Capture the cell that displays the provided text and extract its [x, y] central coordinate. 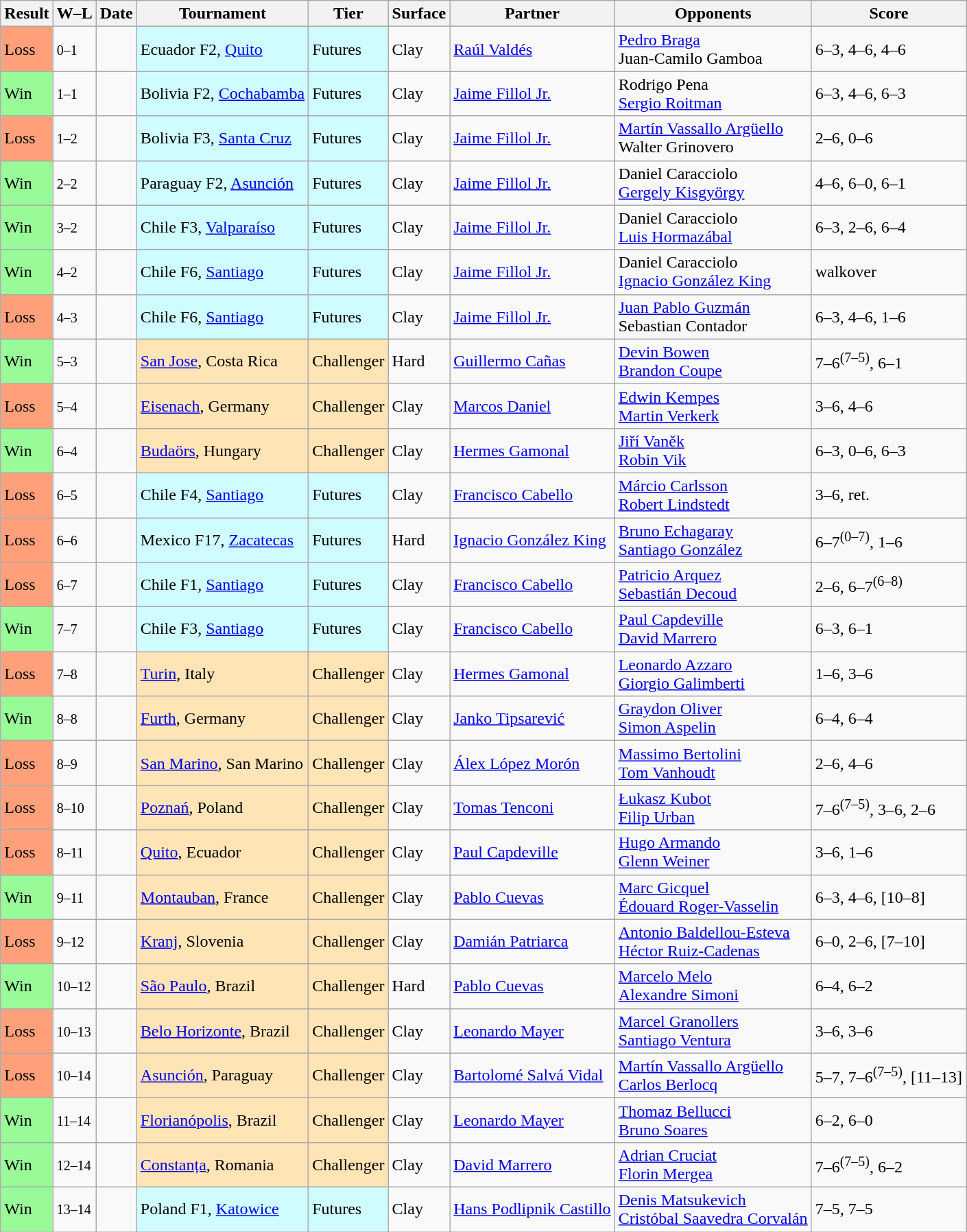
4–6, 6–0, 6–1 [889, 182]
Surface [419, 14]
Rodrigo Pena Sergio Roitman [713, 93]
6–3, 6–1 [889, 630]
1–2 [74, 139]
Martín Vassallo Argüello Carlos Berlocq [713, 1076]
San Marino, San Marino [222, 763]
Bolivia F3, Santa Cruz [222, 139]
Márcio Carlsson Robert Lindstedt [713, 495]
3–6, 4–6 [889, 406]
4–3 [74, 317]
Turin, Italy [222, 674]
San Jose, Costa Rica [222, 361]
Daniel Caracciolo Ignacio González King [713, 272]
0–1 [74, 49]
11–14 [74, 1120]
Chile F1, Santiago [222, 584]
Damián Patriarca [532, 941]
Denis Matsukevich Cristóbal Saavedra Corvalán [713, 1209]
8–9 [74, 763]
6–3, 0–6, 6–3 [889, 450]
Paraguay F2, Asunción [222, 182]
Partner [532, 14]
6–3, 2–6, 6–4 [889, 228]
Chile F3, Valparaíso [222, 228]
Edwin Kempes Martin Verkerk [713, 406]
5–7, 7–6(7–5), [11–13] [889, 1076]
6–3, 4–6, [10–8] [889, 897]
Opponents [713, 14]
7–6(7–5), 6–1 [889, 361]
Bolivia F2, Cochabamba [222, 93]
Paul Capdeville David Marrero [713, 630]
Raúl Valdés [532, 49]
8–10 [74, 808]
Constanța, Romania [222, 1165]
Marcos Daniel [532, 406]
6–3, 4–6, 1–6 [889, 317]
Hans Podlipnik Castillo [532, 1209]
Chile F3, Santiago [222, 630]
Antonio Baldellou-Esteva Héctor Ruiz-Cadenas [713, 941]
10–13 [74, 1030]
Janko Tipsarević [532, 719]
Belo Horizonte, Brazil [222, 1030]
Hugo Armando Glenn Weiner [713, 852]
Bartolomé Salvá Vidal [532, 1076]
Łukasz Kubot Filip Urban [713, 808]
Juan Pablo Guzmán Sebastian Contador [713, 317]
Daniel Caracciolo Luis Hormazábal [713, 228]
Pedro Braga Juan-Camilo Gamboa [713, 49]
Eisenach, Germany [222, 406]
2–6, 0–6 [889, 139]
2–2 [74, 182]
10–12 [74, 986]
Mexico F17, Zacatecas [222, 539]
walkover [889, 272]
Martín Vassallo Argüello Walter Grinovero [713, 139]
10–14 [74, 1076]
Score [889, 14]
Guillermo Cañas [532, 361]
Thomaz Bellucci Bruno Soares [713, 1120]
1–6, 3–6 [889, 674]
Quito, Ecuador [222, 852]
6–3, 4–6, 6–3 [889, 93]
Graydon Oliver Simon Aspelin [713, 719]
9–12 [74, 941]
Bruno Echagaray Santiago González [713, 539]
São Paulo, Brazil [222, 986]
David Marrero [532, 1165]
Marc Gicquel Édouard Roger-Vasselin [713, 897]
5–3 [74, 361]
Massimo Bertolini Tom Vanhoudt [713, 763]
6–5 [74, 495]
Asunción, Paraguay [222, 1076]
6–3, 4–6, 4–6 [889, 49]
Álex López Morón [532, 763]
13–14 [74, 1209]
Ignacio González King [532, 539]
Marcelo Melo Alexandre Simoni [713, 986]
5–4 [74, 406]
Poland F1, Katowice [222, 1209]
Chile F4, Santiago [222, 495]
7–7 [74, 630]
W–L [74, 14]
Devin Bowen Brandon Coupe [713, 361]
8–8 [74, 719]
3–6, 3–6 [889, 1030]
6–2, 6–0 [889, 1120]
7–5, 7–5 [889, 1209]
Daniel Caracciolo Gergely Kisgyörgy [713, 182]
3–2 [74, 228]
Poznań, Poland [222, 808]
Adrian Cruciat Florin Mergea [713, 1165]
2–6, 4–6 [889, 763]
9–11 [74, 897]
7–6(7–5), 6–2 [889, 1165]
2–6, 6–7(6–8) [889, 584]
7–6(7–5), 3–6, 2–6 [889, 808]
Jiří Vaněk Robin Vik [713, 450]
6–4, 6–2 [889, 986]
Result [27, 14]
12–14 [74, 1165]
Tomas Tenconi [532, 808]
Furth, Germany [222, 719]
Tier [348, 14]
6–6 [74, 539]
3–6, ret. [889, 495]
Leonardo Azzaro Giorgio Galimberti [713, 674]
Tournament [222, 14]
Paul Capdeville [532, 852]
Patricio Arquez Sebastián Decoud [713, 584]
8–11 [74, 852]
6–4 [74, 450]
Date [117, 14]
Marcel Granollers Santiago Ventura [713, 1030]
Florianópolis, Brazil [222, 1120]
1–1 [74, 93]
Budaörs, Hungary [222, 450]
Ecuador F2, Quito [222, 49]
6–0, 2–6, [7–10] [889, 941]
Kranj, Slovenia [222, 941]
3–6, 1–6 [889, 852]
Montauban, France [222, 897]
4–2 [74, 272]
6–7(0–7), 1–6 [889, 539]
7–8 [74, 674]
6–7 [74, 584]
6–4, 6–4 [889, 719]
